Capture the cell that displays the provided text and extract its (X, Y) central coordinate. 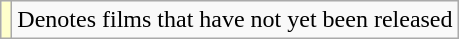
Denotes films that have not yet been released (235, 20)
